Return the [x, y] coordinate for the center point of the cell that contains the specified text.  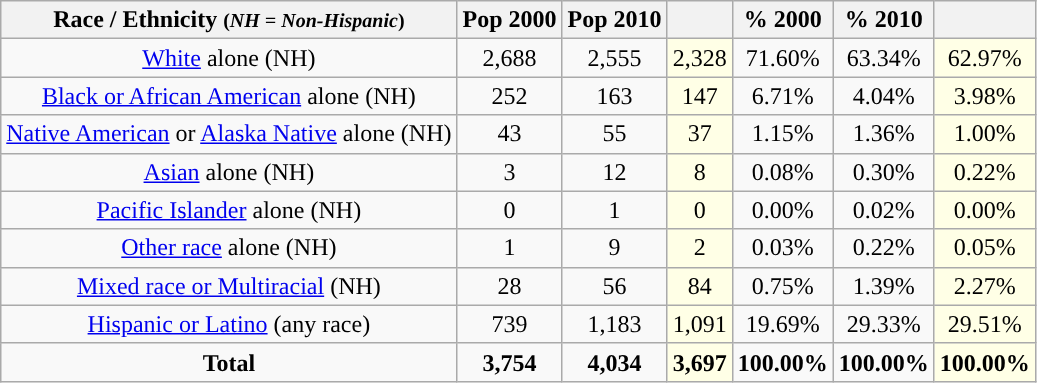
3.98% [984, 96]
252 [510, 96]
6.71% [782, 96]
0.30% [884, 172]
29.33% [884, 324]
0.03% [782, 248]
Total [229, 362]
71.60% [782, 58]
1,183 [614, 324]
% 2000 [782, 20]
2,328 [700, 58]
Pop 2000 [510, 20]
Pop 2010 [614, 20]
0.05% [984, 248]
3,754 [510, 362]
8 [700, 172]
1,091 [700, 324]
Race / Ethnicity (NH = Non-Hispanic) [229, 20]
Native American or Alaska Native alone (NH) [229, 134]
37 [700, 134]
19.69% [782, 324]
Mixed race or Multiracial (NH) [229, 286]
4.04% [884, 96]
62.97% [984, 58]
Other race alone (NH) [229, 248]
3,697 [700, 362]
4,034 [614, 362]
0.02% [884, 210]
1.36% [884, 134]
9 [614, 248]
% 2010 [884, 20]
White alone (NH) [229, 58]
63.34% [884, 58]
3 [510, 172]
55 [614, 134]
2 [700, 248]
56 [614, 286]
12 [614, 172]
Asian alone (NH) [229, 172]
Pacific Islander alone (NH) [229, 210]
Black or African American alone (NH) [229, 96]
28 [510, 286]
2,688 [510, 58]
2,555 [614, 58]
163 [614, 96]
739 [510, 324]
1.00% [984, 134]
0.75% [782, 286]
2.27% [984, 286]
84 [700, 286]
Hispanic or Latino (any race) [229, 324]
147 [700, 96]
1.39% [884, 286]
43 [510, 134]
29.51% [984, 324]
1.15% [782, 134]
0.08% [782, 172]
